From the cell containing the given text, extract its center point as [X, Y] coordinate. 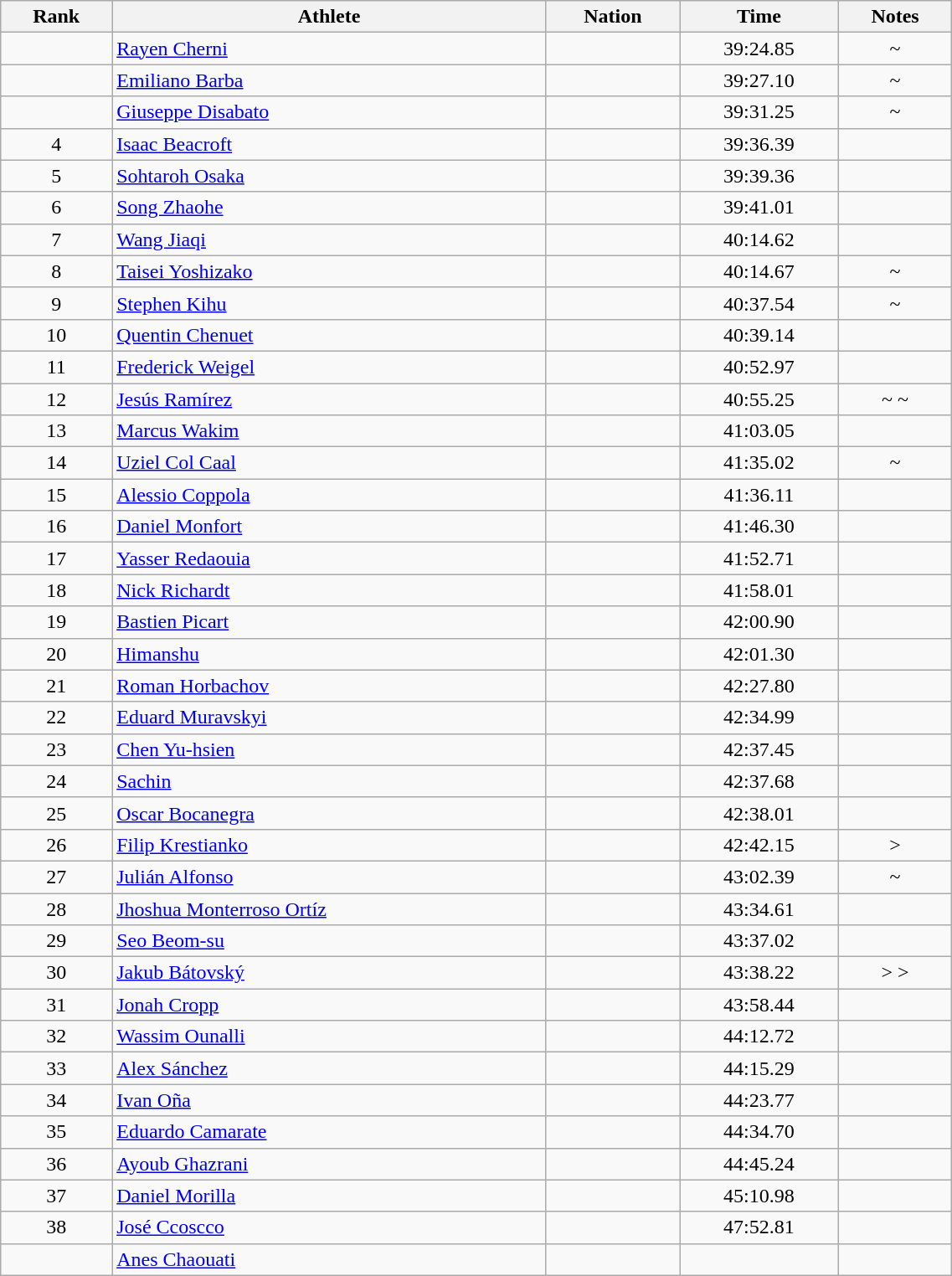
39:36.39 [759, 144]
Roman Horbachov [330, 686]
38 [57, 1227]
Alessio Coppola [330, 495]
26 [57, 845]
Ivan Oña [330, 1100]
33 [57, 1068]
~ ~ [895, 399]
41:36.11 [759, 495]
28 [57, 908]
Taisei Yoshizako [330, 271]
6 [57, 208]
Jesús Ramírez [330, 399]
8 [57, 271]
Nation [613, 17]
18 [57, 590]
11 [57, 367]
44:12.72 [759, 1037]
40:14.67 [759, 271]
39:41.01 [759, 208]
Frederick Weigel [330, 367]
44:23.77 [759, 1100]
36 [57, 1164]
Wassim Ounalli [330, 1037]
7 [57, 239]
Eduardo Camarate [330, 1132]
25 [57, 813]
Oscar Bocanegra [330, 813]
Time [759, 17]
42:38.01 [759, 813]
Marcus Wakim [330, 431]
39:24.85 [759, 49]
40:14.62 [759, 239]
> > [895, 973]
Wang Jiaqi [330, 239]
32 [57, 1037]
Rayen Cherni [330, 49]
Quentin Chenuet [330, 335]
41:52.71 [759, 558]
41:03.05 [759, 431]
> [895, 845]
31 [57, 1005]
45:10.98 [759, 1196]
47:52.81 [759, 1227]
Himanshu [330, 654]
43:38.22 [759, 973]
Julián Alfonso [330, 877]
Eduard Muravskyi [330, 718]
41:58.01 [759, 590]
19 [57, 622]
34 [57, 1100]
Daniel Monfort [330, 527]
21 [57, 686]
44:15.29 [759, 1068]
42:42.15 [759, 845]
Athlete [330, 17]
42:00.90 [759, 622]
43:37.02 [759, 941]
Emiliano Barba [330, 80]
5 [57, 176]
29 [57, 941]
Chen Yu-hsien [330, 749]
40:52.97 [759, 367]
Stephen Kihu [330, 303]
41:35.02 [759, 463]
39:27.10 [759, 80]
35 [57, 1132]
43:02.39 [759, 877]
44:45.24 [759, 1164]
14 [57, 463]
39:31.25 [759, 112]
Jhoshua Monterroso Ortíz [330, 908]
Ayoub Ghazrani [330, 1164]
Sohtaroh Osaka [330, 176]
9 [57, 303]
20 [57, 654]
23 [57, 749]
Yasser Redaouia [330, 558]
42:27.80 [759, 686]
37 [57, 1196]
Bastien Picart [330, 622]
Uziel Col Caal [330, 463]
42:01.30 [759, 654]
42:34.99 [759, 718]
Seo Beom-su [330, 941]
39:39.36 [759, 176]
41:46.30 [759, 527]
40:37.54 [759, 303]
42:37.68 [759, 781]
Anes Chaouati [330, 1259]
Jonah Cropp [330, 1005]
15 [57, 495]
16 [57, 527]
12 [57, 399]
43:58.44 [759, 1005]
Alex Sánchez [330, 1068]
10 [57, 335]
42:37.45 [759, 749]
Sachin [330, 781]
13 [57, 431]
Nick Richardt [330, 590]
17 [57, 558]
Isaac Beacroft [330, 144]
Daniel Morilla [330, 1196]
43:34.61 [759, 908]
40:55.25 [759, 399]
24 [57, 781]
Jakub Bátovský [330, 973]
27 [57, 877]
44:34.70 [759, 1132]
4 [57, 144]
30 [57, 973]
José Ccoscco [330, 1227]
40:39.14 [759, 335]
22 [57, 718]
Rank [57, 17]
Filip Krestianko [330, 845]
Song Zhaohe [330, 208]
Notes [895, 17]
Giuseppe Disabato [330, 112]
